From the cell containing the given text, extract its center point as (x, y) coordinate. 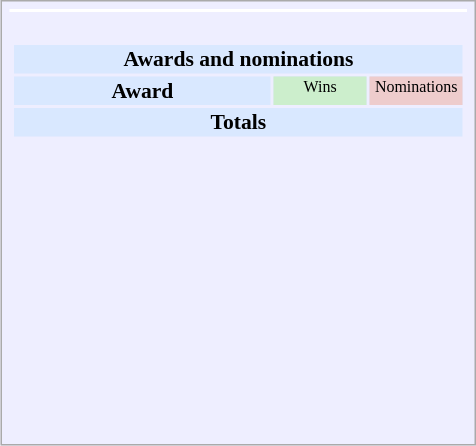
Awards and nominations Award Wins Nominations Totals (239, 220)
Awards and nominations (238, 59)
Totals (238, 122)
Award (142, 90)
Nominations (416, 90)
Wins (320, 90)
